Determine the (x, y) coordinate at the center of the cell enclosing the given text.  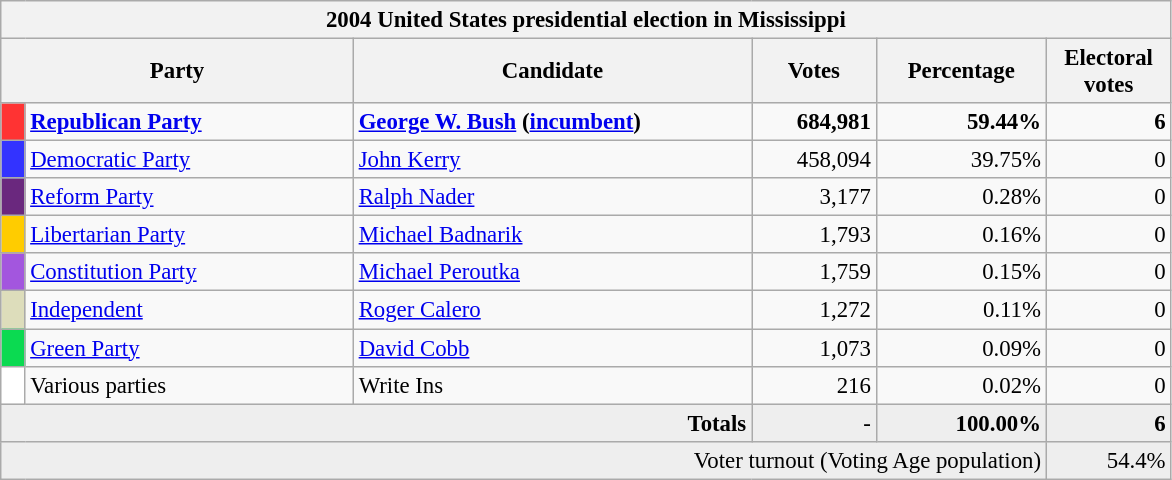
2004 United States presidential election in Mississippi (586, 20)
0.11% (961, 310)
3,177 (814, 197)
Votes (814, 72)
39.75% (961, 160)
- (814, 423)
Democratic Party (189, 160)
David Cobb (552, 348)
59.44% (961, 122)
Libertarian Party (189, 235)
Party (178, 72)
Voter turnout (Voting Age population) (524, 460)
1,272 (814, 310)
Republican Party (189, 122)
Electoral votes (1108, 72)
54.4% (1108, 460)
1,759 (814, 273)
1,793 (814, 235)
1,073 (814, 348)
Candidate (552, 72)
Independent (189, 310)
Reform Party (189, 197)
Various parties (189, 385)
Green Party (189, 348)
0.09% (961, 348)
0.16% (961, 235)
0.28% (961, 197)
Roger Calero (552, 310)
George W. Bush (incumbent) (552, 122)
John Kerry (552, 160)
684,981 (814, 122)
458,094 (814, 160)
Totals (376, 423)
Constitution Party (189, 273)
216 (814, 385)
Michael Peroutka (552, 273)
Michael Badnarik (552, 235)
0.02% (961, 385)
Ralph Nader (552, 197)
0.15% (961, 273)
Percentage (961, 72)
100.00% (961, 423)
Write Ins (552, 385)
